From the cell containing the given text, extract its center point as (X, Y) coordinate. 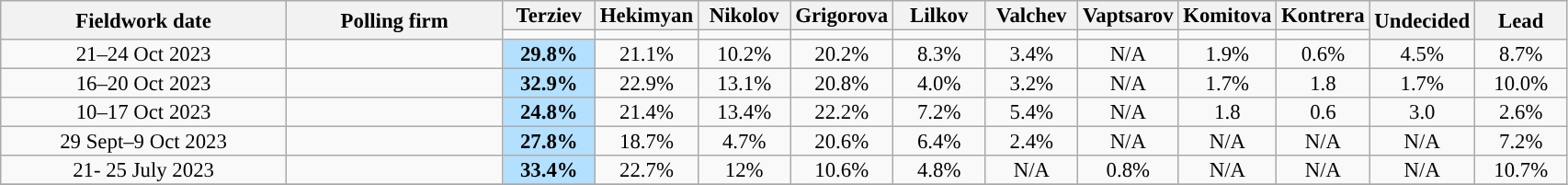
Valchev (1031, 16)
3.2% (1031, 84)
Terziev (550, 16)
2.6% (1520, 112)
24.8% (550, 112)
20.8% (842, 84)
20.2% (842, 54)
Polling firm (394, 20)
4.7% (744, 142)
32.9% (550, 84)
21.1% (647, 54)
Kontrera (1324, 16)
8.7% (1520, 54)
Grigorova (842, 16)
18.7% (647, 142)
2.4% (1031, 142)
21–24 Oct 2023 (143, 54)
Nikolov (744, 16)
3.4% (1031, 54)
Hekimyan (647, 16)
0.6 (1324, 112)
21.4% (647, 112)
10–17 Oct 2023 (143, 112)
13.1% (744, 84)
29.8% (550, 54)
10.2% (744, 54)
29 Sept–9 Oct 2023 (143, 142)
Lead (1520, 20)
Fieldwork date (143, 20)
Komitova (1228, 16)
4.0% (939, 84)
Vaptsarov (1129, 16)
16–20 Oct 2023 (143, 84)
0.6% (1324, 54)
20.6% (842, 142)
1.9% (1228, 54)
22.2% (842, 112)
Undecided (1422, 20)
13.4% (744, 112)
22.9% (647, 84)
27.8% (550, 142)
8.3% (939, 54)
5.4% (1031, 112)
6.4% (939, 142)
4.5% (1422, 54)
Lilkov (939, 16)
3.0 (1422, 112)
10.0% (1520, 84)
